Detect which cell encompasses the target text, then output its [X, Y] center coordinate. 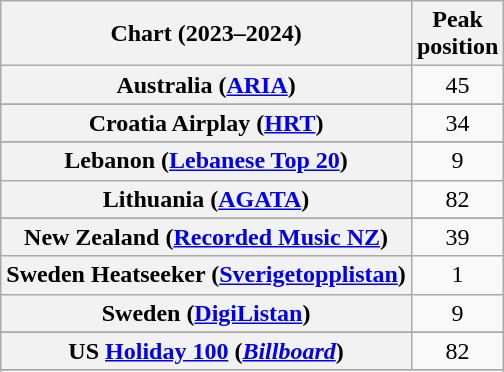
Sweden Heatseeker (Sverigetopplistan) [206, 275]
Peakposition [457, 34]
Lebanon (Lebanese Top 20) [206, 161]
34 [457, 123]
Lithuania (AGATA) [206, 199]
New Zealand (Recorded Music NZ) [206, 237]
Croatia Airplay (HRT) [206, 123]
39 [457, 237]
Chart (2023–2024) [206, 34]
US Holiday 100 (Billboard) [206, 351]
Australia (ARIA) [206, 85]
1 [457, 275]
Sweden (DigiListan) [206, 313]
45 [457, 85]
